Locate the cell with the specified text and output its [x, y] center coordinate. 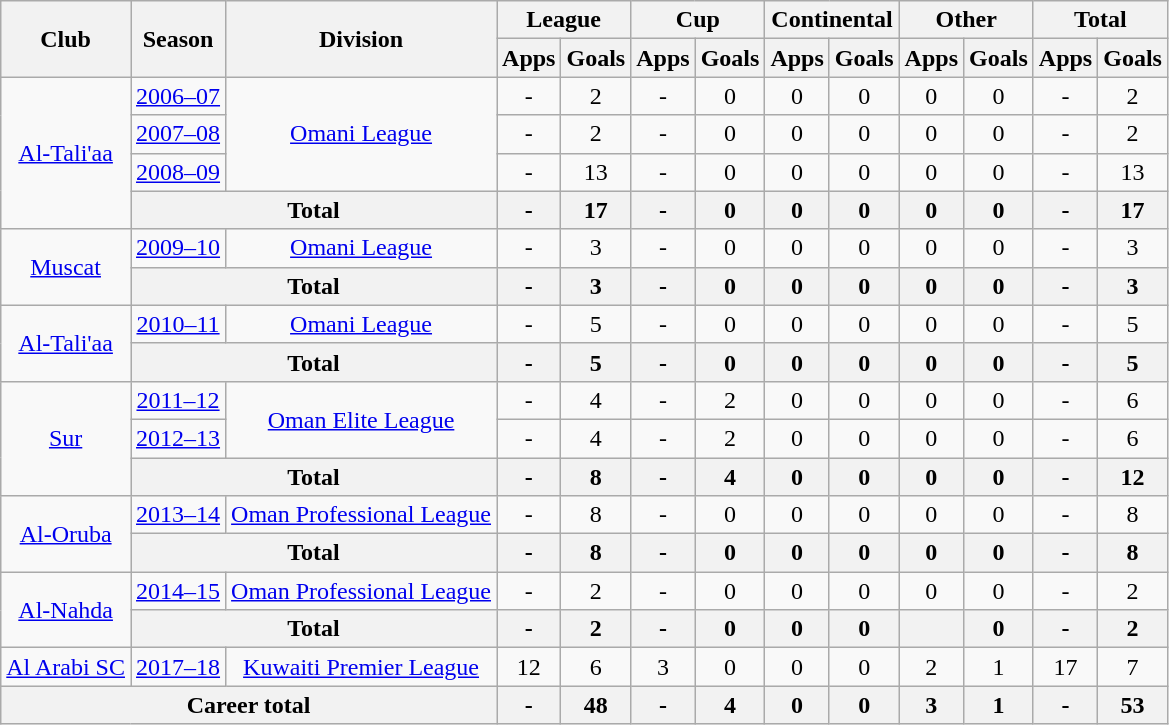
2013–14 [178, 515]
2007–08 [178, 134]
Muscat [66, 267]
53 [1133, 705]
Club [66, 39]
2008–09 [178, 172]
2011–12 [178, 400]
Al-Oruba [66, 534]
Career total [249, 705]
Division [362, 39]
2017–18 [178, 667]
League [564, 20]
2010–11 [178, 324]
Continental [832, 20]
2012–13 [178, 438]
Al-Nahda [66, 610]
7 [1133, 667]
Cup [698, 20]
2006–07 [178, 96]
Season [178, 39]
Al Arabi SC [66, 667]
Oman Elite League [362, 419]
2014–15 [178, 591]
2009–10 [178, 248]
Sur [66, 438]
48 [596, 705]
Other [966, 20]
Kuwaiti Premier League [362, 667]
